Search for the cell housing the specified text and yield its (x, y) center coordinate. 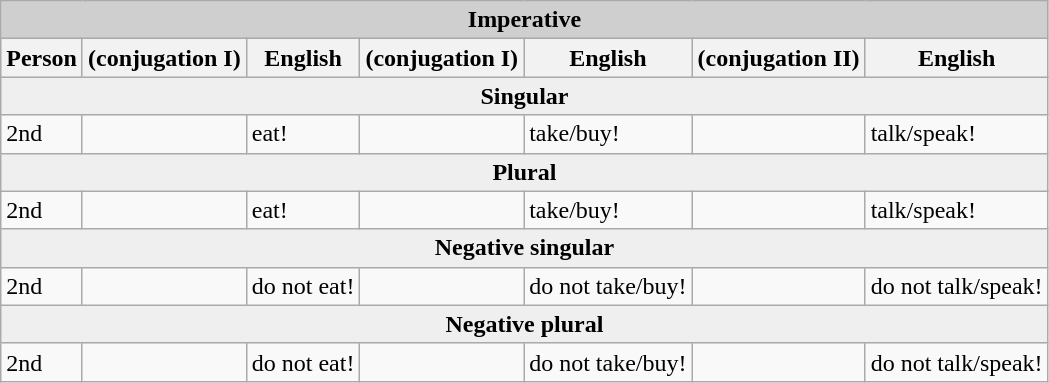
Plural (524, 172)
Negative singular (524, 248)
Negative plural (524, 324)
Imperative (524, 20)
Person (42, 58)
Singular (524, 96)
(conjugation II) (778, 58)
